Capture the cell that displays the provided text and extract its [x, y] central coordinate. 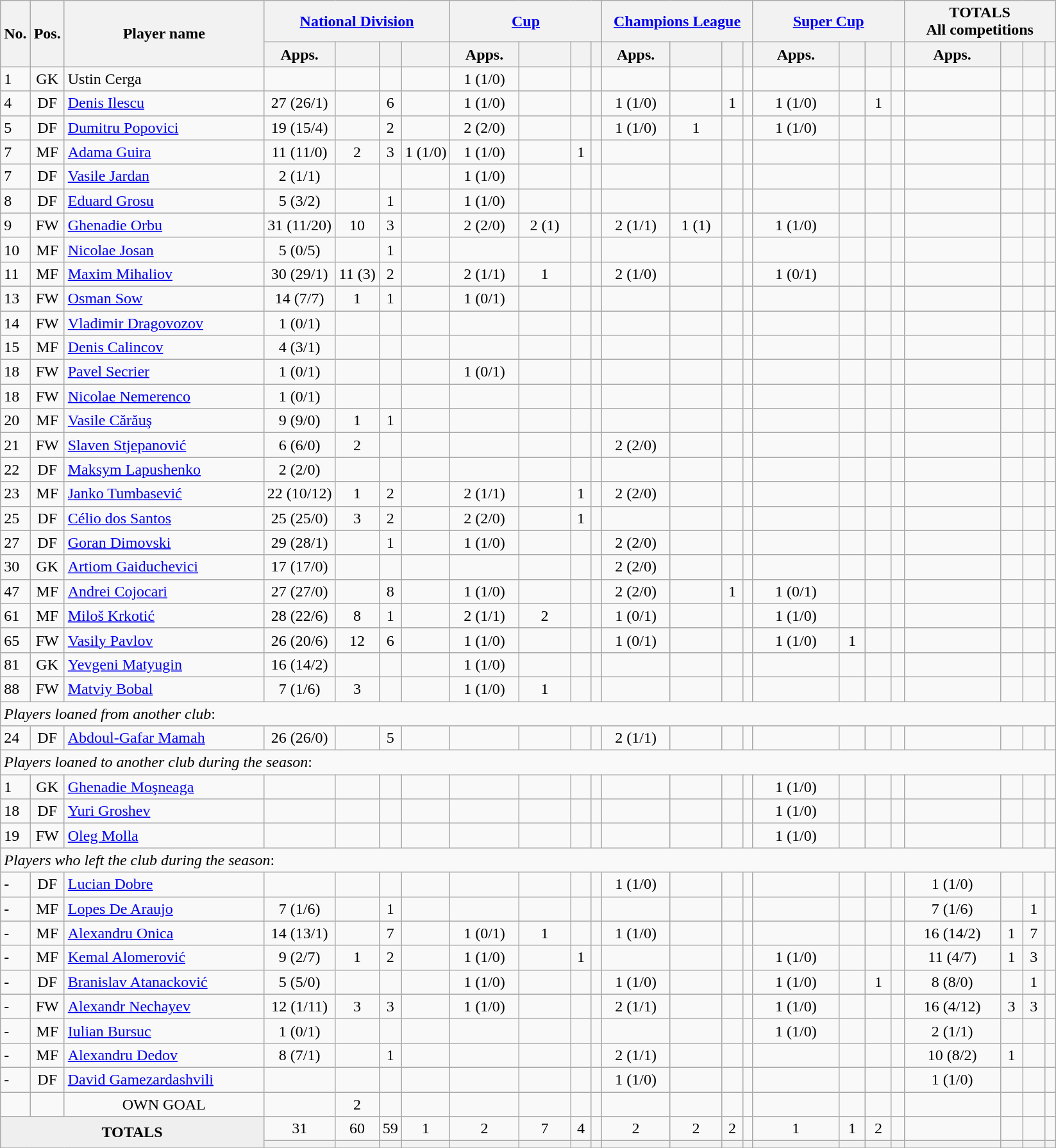
Yevgeni Matyugin [164, 664]
2 (1/0) [636, 274]
No. [15, 33]
11 (11/0) [299, 152]
Super Cup [828, 22]
2 (1) [545, 225]
Pavel Secrier [164, 372]
23 [15, 494]
Artiom Gaiduchevici [164, 567]
47 [15, 591]
22 [15, 469]
Branislav Atanacković [164, 982]
14 (13/1) [299, 933]
20 [15, 421]
Abdoul-Gafar Mamah [164, 738]
6 (6/0) [299, 445]
Players loaned to another club during the season: [528, 763]
31 (11/20) [299, 225]
Player name [164, 33]
9 (2/7) [299, 958]
Vladimir Dragovozov [164, 323]
28 (22/6) [299, 616]
Denis Ilescu [164, 103]
16 (4/12) [952, 1006]
4 (3/1) [299, 348]
Kemal Alomerović [164, 958]
Nicolae Nemerenco [164, 396]
Yuri Groshev [164, 811]
29 (28/1) [299, 543]
30 [15, 567]
11 (3) [357, 274]
Célio dos Santos [164, 518]
Adama Guira [164, 152]
National Division [356, 22]
Ustin Cerga [164, 79]
22 (10/12) [299, 494]
26 (20/6) [299, 640]
Cup [526, 22]
59 [390, 1129]
Ghenadie Orbu [164, 225]
Osman Sow [164, 298]
15 [15, 348]
Andrei Cojocari [164, 591]
Alexandru Onica [164, 933]
Alexandru Dedov [164, 1055]
27 (27/0) [299, 591]
Denis Calincov [164, 348]
Lopes De Araujo [164, 909]
14 (7/7) [299, 298]
65 [15, 640]
27 [15, 543]
61 [15, 616]
12 (1/11) [299, 1006]
Oleg Molla [164, 836]
OWN GOAL [164, 1104]
14 [15, 323]
TOTALS [132, 1133]
5 (0/5) [299, 249]
9 [15, 225]
8 (8/0) [952, 982]
Players loaned from another club: [528, 714]
David Gamezardashvili [164, 1079]
17 (17/0) [299, 567]
8 (7/1) [299, 1055]
27 (26/1) [299, 103]
19 [15, 836]
Goran Dimovski [164, 543]
5 (3/2) [299, 201]
Slaven Stjepanović [164, 445]
Pos. [47, 33]
25 (25/0) [299, 518]
31 [299, 1129]
1 (1) [696, 225]
Dumitru Popovici [164, 128]
24 [15, 738]
88 [15, 689]
12 [357, 640]
9 (9/0) [299, 421]
Eduard Grosu [164, 201]
Vasile Jardan [164, 176]
Maksym Lapushenko [164, 469]
Vasile Cărăuş [164, 421]
30 (29/1) [299, 274]
Matviy Bobal [164, 689]
Vasily Pavlov [164, 640]
19 (15/4) [299, 128]
Alexandr Nechayev [164, 1006]
5 (5/0) [299, 982]
Iulian Bursuc [164, 1031]
Champions League [677, 22]
Players who left the club during the season: [528, 860]
21 [15, 445]
10 (8/2) [952, 1055]
60 [357, 1129]
Nicolae Josan [164, 249]
26 (26/0) [299, 738]
13 [15, 298]
Lucian Dobre [164, 884]
11 (4/7) [952, 958]
TOTALS All competitions [980, 22]
Maxim Mihaliov [164, 274]
25 [15, 518]
81 [15, 664]
Ghenadie Moşneaga [164, 787]
11 [15, 274]
Miloš Krkotić [164, 616]
Janko Tumbasević [164, 494]
